Determine the (X, Y) coordinate at the center of the cell enclosing the given text.  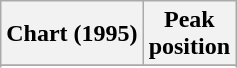
Chart (1995) (72, 34)
Peak position (189, 34)
